Return the (X, Y) coordinate for the center point of the cell that contains the specified text.  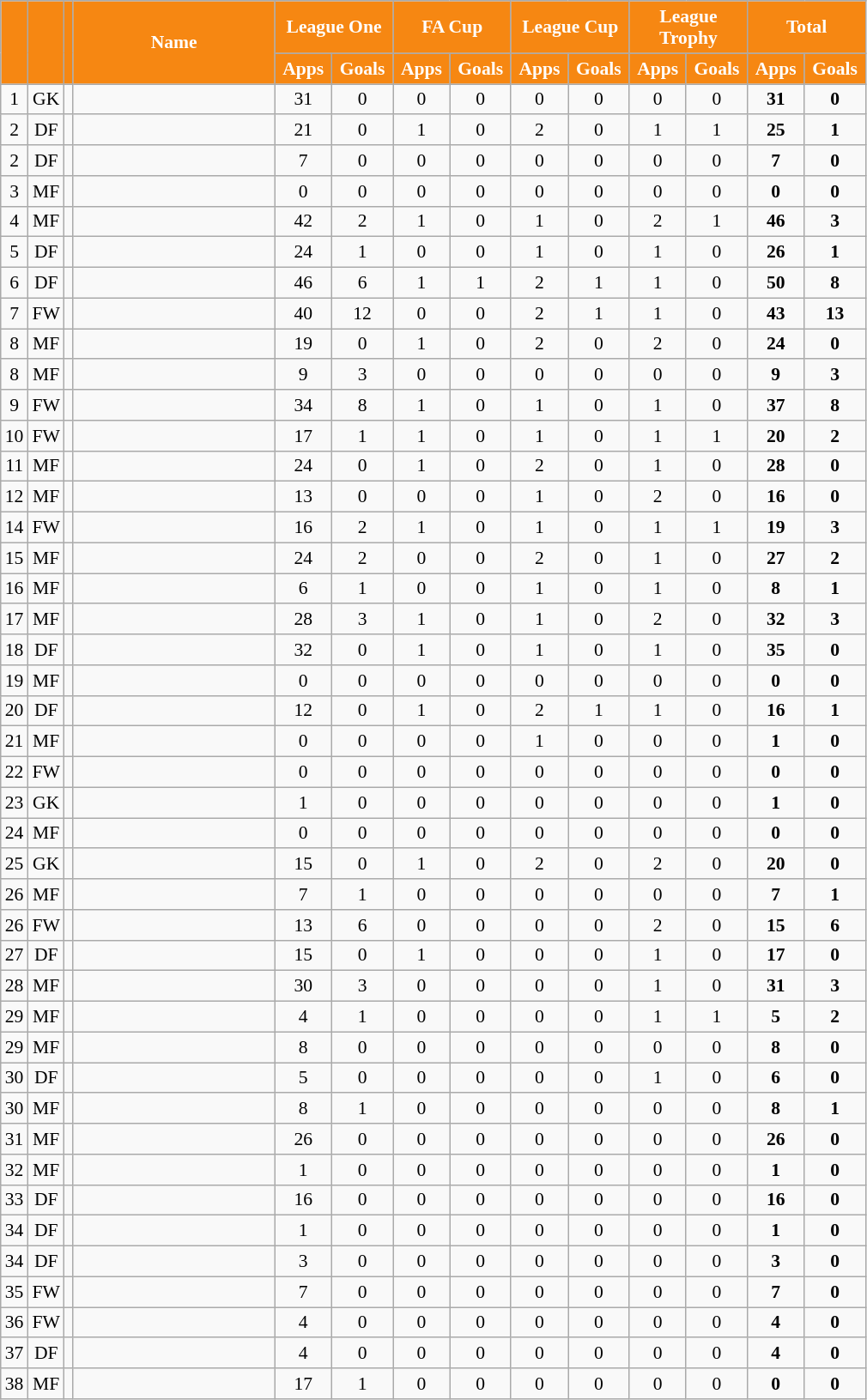
FA Cup (452, 27)
Total (807, 27)
36 (15, 1323)
14 (15, 528)
43 (776, 313)
42 (303, 221)
33 (15, 1200)
League Trophy (688, 27)
10 (15, 436)
Name (173, 43)
23 (15, 803)
League One (334, 27)
11 (15, 466)
22 (15, 773)
18 (15, 650)
38 (15, 1384)
League Cup (570, 27)
50 (776, 283)
40 (303, 313)
